Determine the (X, Y) coordinate at the center of the cell enclosing the given text.  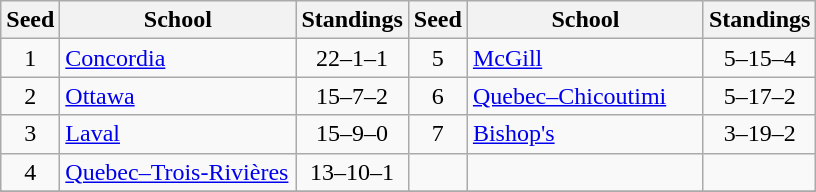
Ottawa (178, 96)
3 (30, 134)
1 (30, 58)
McGill (585, 58)
Concordia (178, 58)
Laval (178, 134)
13–10–1 (352, 172)
3–19–2 (759, 134)
4 (30, 172)
5 (438, 58)
Quebec–Chicoutimi (585, 96)
15–9–0 (352, 134)
Bishop's (585, 134)
2 (30, 96)
6 (438, 96)
7 (438, 134)
15–7–2 (352, 96)
5–17–2 (759, 96)
22–1–1 (352, 58)
5–15–4 (759, 58)
Quebec–Trois-Rivières (178, 172)
